Locate the cell with the specified text and output its (x, y) center coordinate. 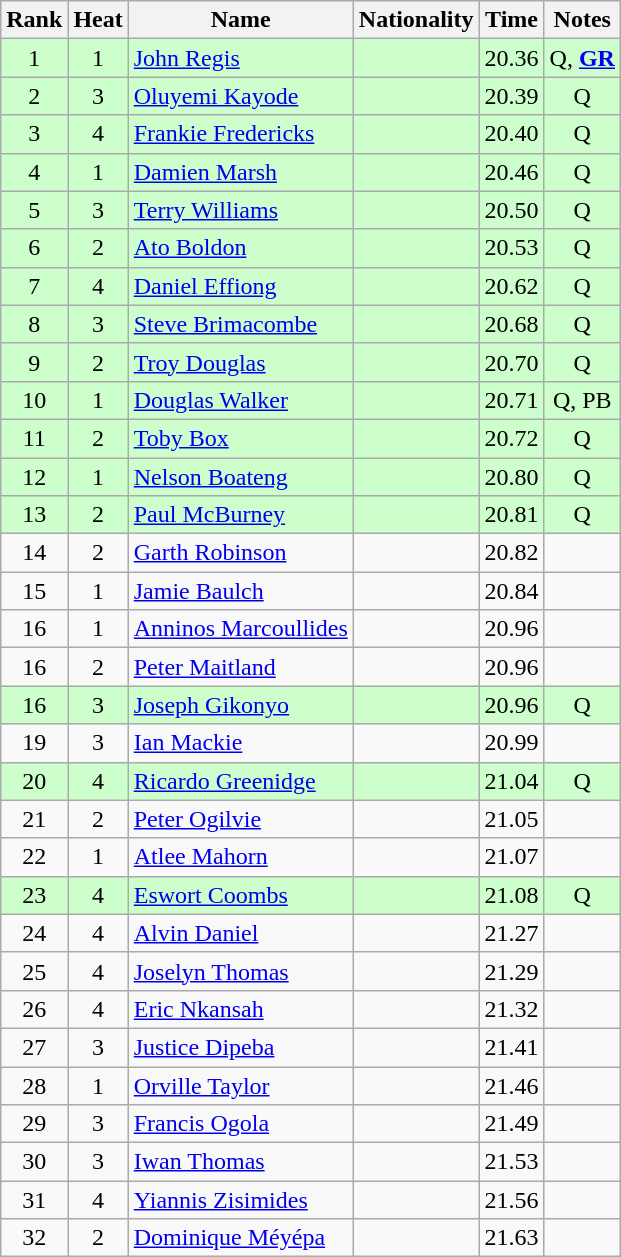
Atlee Mahorn (240, 857)
20.81 (512, 515)
20.68 (512, 324)
20.40 (512, 134)
Eswort Coombs (240, 895)
20.53 (512, 248)
Alvin Daniel (240, 933)
15 (34, 591)
Joselyn Thomas (240, 971)
14 (34, 553)
Garth Robinson (240, 553)
11 (34, 438)
Q, GR (582, 58)
Damien Marsh (240, 172)
Eric Nkansah (240, 1009)
Joseph Gikonyo (240, 705)
20.80 (512, 477)
Q, PB (582, 400)
21.29 (512, 971)
John Regis (240, 58)
13 (34, 515)
Name (240, 20)
Toby Box (240, 438)
Steve Brimacombe (240, 324)
Ricardo Greenidge (240, 781)
Dominique Méyépa (240, 1238)
21.04 (512, 781)
Peter Ogilvie (240, 819)
9 (34, 362)
Troy Douglas (240, 362)
Ato Boldon (240, 248)
25 (34, 971)
Paul McBurney (240, 515)
20.39 (512, 96)
20.46 (512, 172)
Oluyemi Kayode (240, 96)
29 (34, 1124)
Heat (98, 20)
Iwan Thomas (240, 1162)
Terry Williams (240, 210)
20.36 (512, 58)
20.71 (512, 400)
Justice Dipeba (240, 1047)
27 (34, 1047)
30 (34, 1162)
Daniel Effiong (240, 286)
Rank (34, 20)
21.08 (512, 895)
5 (34, 210)
20.84 (512, 591)
Orville Taylor (240, 1085)
31 (34, 1200)
Francis Ogola (240, 1124)
Time (512, 20)
Peter Maitland (240, 667)
20 (34, 781)
22 (34, 857)
Nationality (416, 20)
21.41 (512, 1047)
Nelson Boateng (240, 477)
23 (34, 895)
21.27 (512, 933)
20.50 (512, 210)
Notes (582, 20)
21.49 (512, 1124)
Anninos Marcoullides (240, 629)
12 (34, 477)
Ian Mackie (240, 743)
Douglas Walker (240, 400)
Yiannis Zisimides (240, 1200)
7 (34, 286)
26 (34, 1009)
6 (34, 248)
21.32 (512, 1009)
Frankie Fredericks (240, 134)
21.05 (512, 819)
21 (34, 819)
21.07 (512, 857)
24 (34, 933)
21.53 (512, 1162)
19 (34, 743)
32 (34, 1238)
20.82 (512, 553)
10 (34, 400)
21.63 (512, 1238)
20.62 (512, 286)
Jamie Baulch (240, 591)
8 (34, 324)
28 (34, 1085)
20.72 (512, 438)
21.46 (512, 1085)
20.70 (512, 362)
20.99 (512, 743)
21.56 (512, 1200)
